For the text-containing cell, return its midpoint in (X, Y) coordinate format. 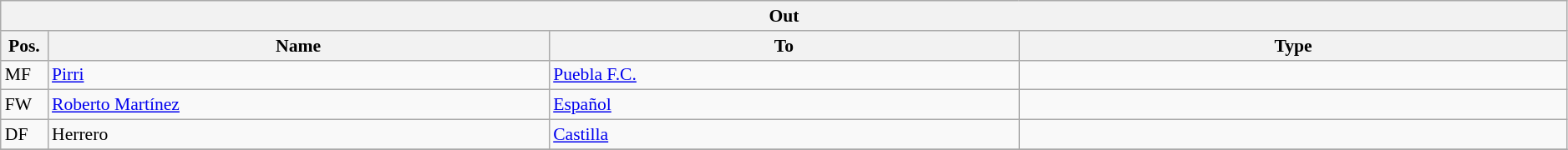
Herrero (298, 135)
Pos. (24, 46)
Out (784, 16)
Castilla (784, 135)
FW (24, 105)
Puebla F.C. (784, 75)
DF (24, 135)
Type (1293, 46)
To (784, 46)
Name (298, 46)
Roberto Martínez (298, 105)
Español (784, 105)
Pirri (298, 75)
MF (24, 75)
